Output the (x, y) coordinate of the center of the cell containing the given text.  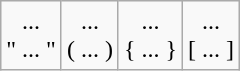
... ( ... ) (90, 36)
... " ... " (32, 36)
... { ... } (150, 36)
... [ ... ] (212, 36)
